Detect which cell encompasses the target text, then output its [X, Y] center coordinate. 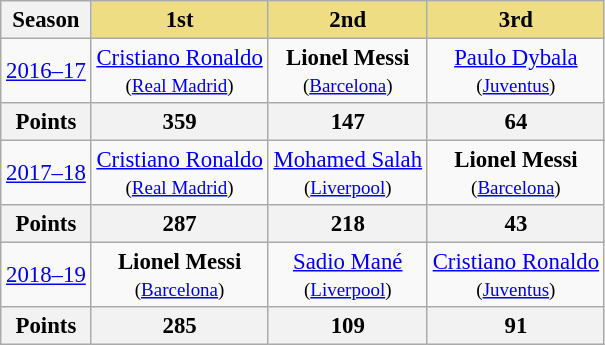
Sadio Mané (Liverpool) [348, 276]
2016–17 [46, 72]
Season [46, 20]
43 [516, 224]
147 [348, 122]
2018–19 [46, 276]
64 [516, 122]
2017–18 [46, 174]
3rd [516, 20]
Cristiano Ronaldo (Juventus) [516, 276]
218 [348, 224]
Paulo Dybala (Juventus) [516, 72]
287 [180, 224]
Mohamed Salah (Liverpool) [348, 174]
2nd [348, 20]
1st [180, 20]
359 [180, 122]
